Locate the cell with the specified text and output its [x, y] center coordinate. 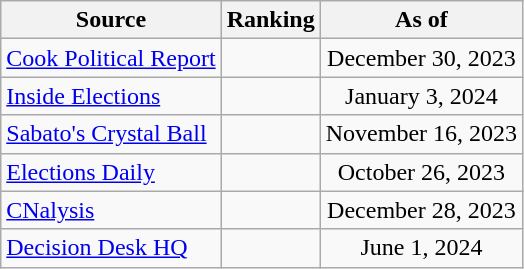
Elections Daily [111, 172]
Cook Political Report [111, 58]
Ranking [270, 20]
December 30, 2023 [421, 58]
November 16, 2023 [421, 134]
Source [111, 20]
Sabato's Crystal Ball [111, 134]
October 26, 2023 [421, 172]
December 28, 2023 [421, 210]
Inside Elections [111, 96]
As of [421, 20]
June 1, 2024 [421, 248]
CNalysis [111, 210]
Decision Desk HQ [111, 248]
January 3, 2024 [421, 96]
